Pinpoint the cell where the given text exists, returning its [X, Y] midpoint coordinate. 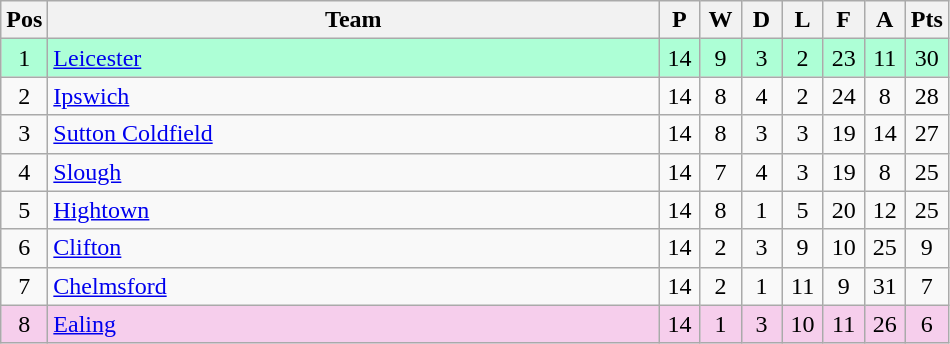
D [762, 20]
27 [926, 134]
Ipswich [354, 96]
Ealing [354, 324]
28 [926, 96]
31 [884, 286]
Slough [354, 172]
P [680, 20]
23 [844, 58]
24 [844, 96]
A [884, 20]
F [844, 20]
Team [354, 20]
Pos [24, 20]
Pts [926, 20]
26 [884, 324]
Leicester [354, 58]
L [802, 20]
Chelmsford [354, 286]
Sutton Coldfield [354, 134]
Hightown [354, 210]
20 [844, 210]
W [720, 20]
Clifton [354, 248]
12 [884, 210]
30 [926, 58]
